Search for the cell housing the specified text and yield its [X, Y] center coordinate. 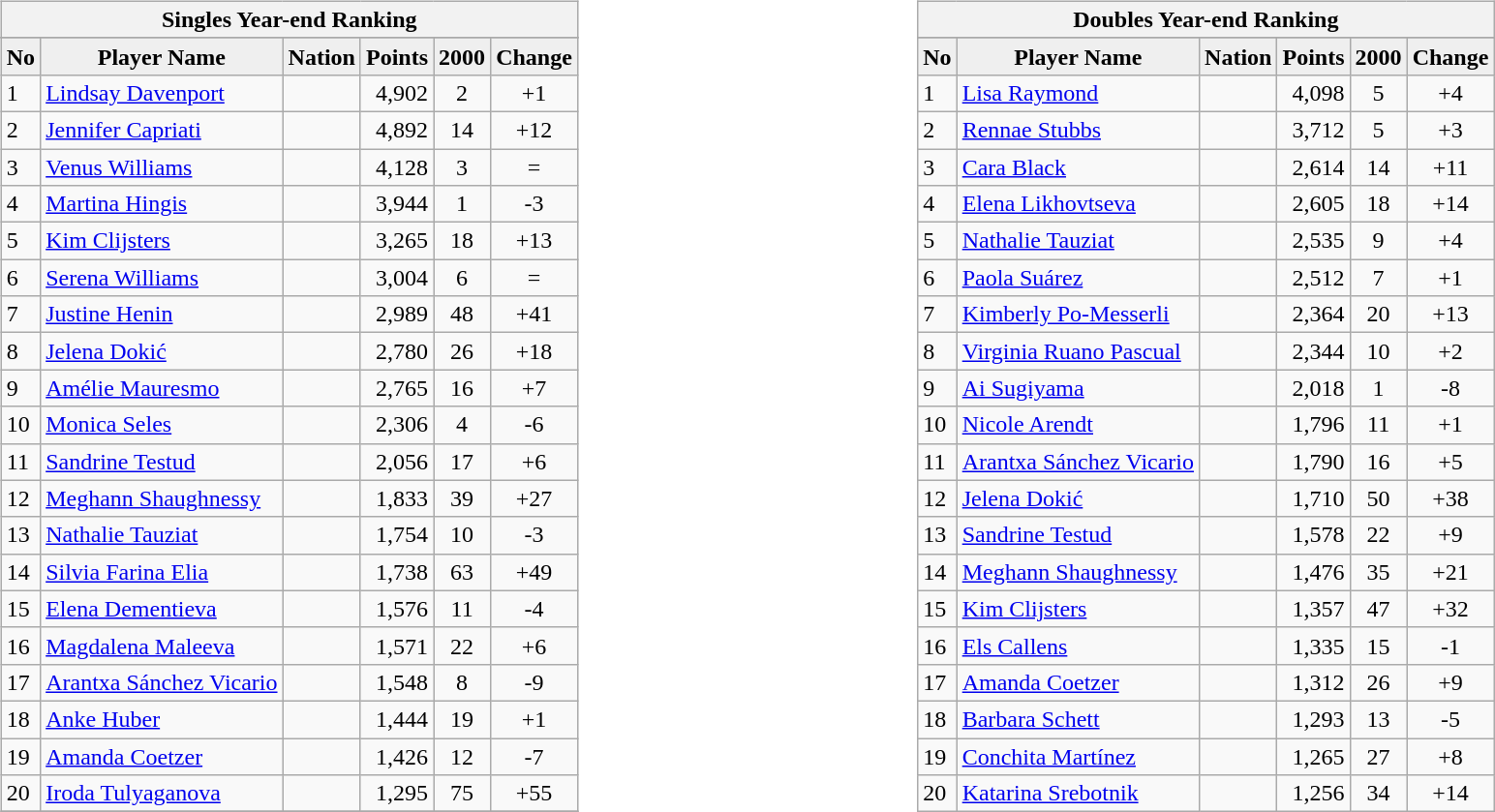
Rennae Stubbs [1078, 130]
+5 [1450, 462]
3,004 [397, 278]
2,306 [397, 425]
Amélie Mauresmo [162, 388]
Lindsay Davenport [162, 93]
1,426 [397, 756]
-8 [1450, 388]
1,790 [1313, 462]
1,335 [1313, 646]
Cara Black [1078, 167]
+3 [1450, 130]
4,098 [1313, 93]
50 [1379, 498]
2,056 [397, 462]
Elena Likhovtseva [1078, 204]
Serena Williams [162, 278]
+38 [1450, 498]
1,256 [1313, 794]
1,576 [397, 609]
1,312 [1313, 682]
39 [463, 498]
Singles Year-end Ranking [289, 19]
4,128 [397, 167]
Barbara Schett [1078, 719]
2,364 [1313, 315]
3,712 [1313, 130]
1,710 [1313, 498]
63 [463, 572]
Magdalena Maleeva [162, 646]
1,548 [397, 682]
Virginia Ruano Pascual [1078, 351]
-1 [1450, 646]
+7 [534, 388]
1,444 [397, 719]
34 [1379, 794]
1,833 [397, 498]
Anke Huber [162, 719]
+21 [1450, 572]
-6 [534, 425]
Monica Seles [162, 425]
1,476 [1313, 572]
1,295 [397, 794]
-5 [1450, 719]
4,892 [397, 130]
Els Callens [1078, 646]
2,614 [1313, 167]
35 [1379, 572]
48 [463, 315]
Ai Sugiyama [1078, 388]
Nicole Arendt [1078, 425]
1,357 [1313, 609]
-9 [534, 682]
2,989 [397, 315]
Justine Henin [162, 315]
2,344 [1313, 351]
Kimberly Po-Messerli [1078, 315]
Paola Suárez [1078, 278]
1,754 [397, 535]
2,018 [1313, 388]
+55 [534, 794]
Martina Hingis [162, 204]
+18 [534, 351]
2,780 [397, 351]
3,944 [397, 204]
Doubles Year-end Ranking [1206, 19]
Jennifer Capriati [162, 130]
+49 [534, 572]
Conchita Martínez [1078, 756]
2,512 [1313, 278]
47 [1379, 609]
-7 [534, 756]
Silvia Farina Elia [162, 572]
1,571 [397, 646]
2,535 [1313, 241]
1,738 [397, 572]
27 [1379, 756]
Iroda Tulyaganova [162, 794]
3,265 [397, 241]
+8 [1450, 756]
Lisa Raymond [1078, 93]
Katarina Srebotnik [1078, 794]
1,265 [1313, 756]
2,605 [1313, 204]
Elena Dementieva [162, 609]
4,902 [397, 93]
Venus Williams [162, 167]
1,796 [1313, 425]
75 [463, 794]
+12 [534, 130]
1,293 [1313, 719]
1,578 [1313, 535]
+32 [1450, 609]
-4 [534, 609]
+2 [1450, 351]
+27 [534, 498]
+41 [534, 315]
2,765 [397, 388]
+11 [1450, 167]
